Find where the given text appears and provide that cell's center as (X, Y) coordinate. 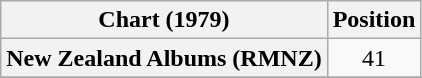
Position (374, 20)
41 (374, 58)
Chart (1979) (164, 20)
New Zealand Albums (RMNZ) (164, 58)
